Provide the [X, Y] coordinate of the cell's center where the given text is located.  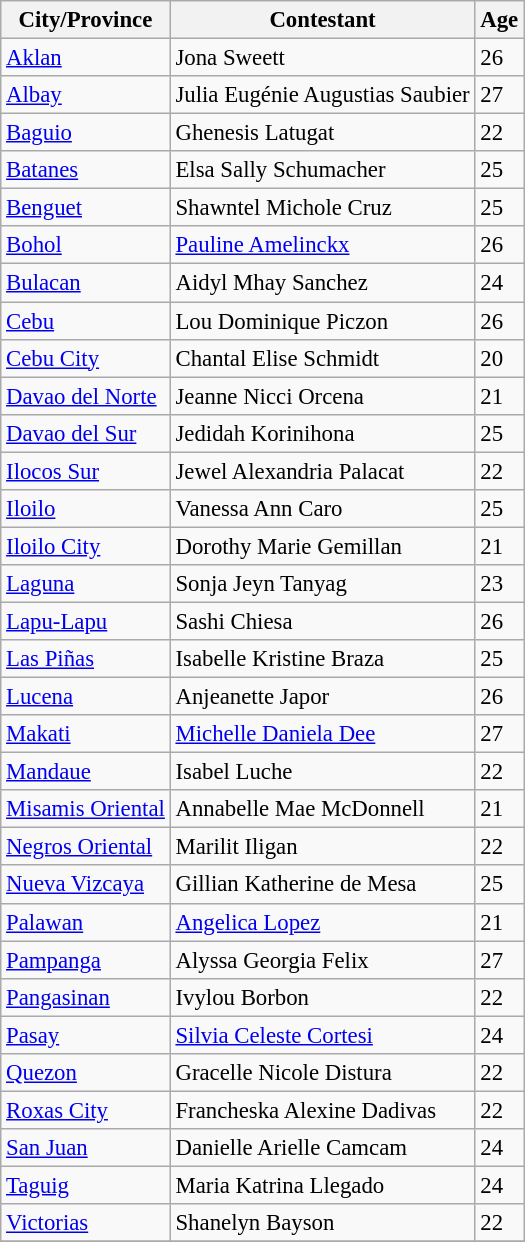
Ilocos Sur [86, 471]
Chantal Elise Schmidt [322, 358]
Aklan [86, 58]
Batanes [86, 170]
Gillian Katherine de Mesa [322, 885]
Roxas City [86, 1110]
Silvia Celeste Cortesi [322, 1035]
Iloilo City [86, 546]
Sashi Chiesa [322, 621]
Contestant [322, 20]
Gracelle Nicole Distura [322, 1073]
Palawan [86, 922]
Davao del Norte [86, 396]
Mandaue [86, 772]
Annabelle Mae McDonnell [322, 809]
Albay [86, 95]
Laguna [86, 584]
Jewel Alexandria Palacat [322, 471]
Lucena [86, 697]
Davao del Sur [86, 433]
Cebu [86, 321]
Jona Sweett [322, 58]
Quezon [86, 1073]
Iloilo [86, 509]
Vanessa Ann Caro [322, 509]
Negros Oriental [86, 847]
Shawntel Michole Cruz [322, 208]
Dorothy Marie Gemillan [322, 546]
Jeanne Nicci Orcena [322, 396]
Age [500, 20]
Francheska Alexine Dadivas [322, 1110]
Ghenesis Latugat [322, 133]
City/Province [86, 20]
Isabel Luche [322, 772]
Victorias [86, 1223]
Taguig [86, 1185]
Marilit Iligan [322, 847]
Shanelyn Bayson [322, 1223]
Danielle Arielle Camcam [322, 1148]
Jedidah Korinihona [322, 433]
23 [500, 584]
Benguet [86, 208]
Pauline Amelinckx [322, 245]
Misamis Oriental [86, 809]
20 [500, 358]
Angelica Lopez [322, 922]
Ivylou Borbon [322, 997]
Alyssa Georgia Felix [322, 960]
Bulacan [86, 283]
Elsa Sally Schumacher [322, 170]
Cebu City [86, 358]
Bohol [86, 245]
Pangasinan [86, 997]
Maria Katrina Llegado [322, 1185]
Anjeanette Japor [322, 697]
Aidyl Mhay Sanchez [322, 283]
Lapu-Lapu [86, 621]
Makati [86, 734]
Nueva Vizcaya [86, 885]
Baguio [86, 133]
Sonja Jeyn Tanyag [322, 584]
Michelle Daniela Dee [322, 734]
Lou Dominique Piczon [322, 321]
Las Piñas [86, 659]
San Juan [86, 1148]
Pampanga [86, 960]
Isabelle Kristine Braza [322, 659]
Pasay [86, 1035]
Julia Eugénie Augustias Saubier [322, 95]
